Provide the (x, y) coordinate of the cell's center where the given text is located.  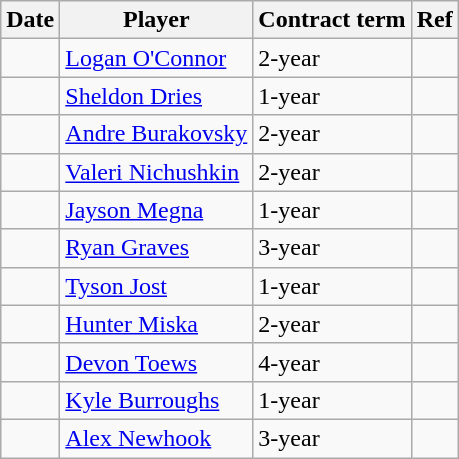
Sheldon Dries (156, 96)
Date (30, 20)
Valeri Nichushkin (156, 172)
Kyle Burroughs (156, 400)
Player (156, 20)
Jayson Megna (156, 210)
4-year (332, 362)
Ryan Graves (156, 248)
Ref (434, 20)
Tyson Jost (156, 286)
Logan O'Connor (156, 58)
Contract term (332, 20)
Andre Burakovsky (156, 134)
Hunter Miska (156, 324)
Alex Newhook (156, 438)
Devon Toews (156, 362)
